Output the (X, Y) coordinate of the center of the cell containing the given text.  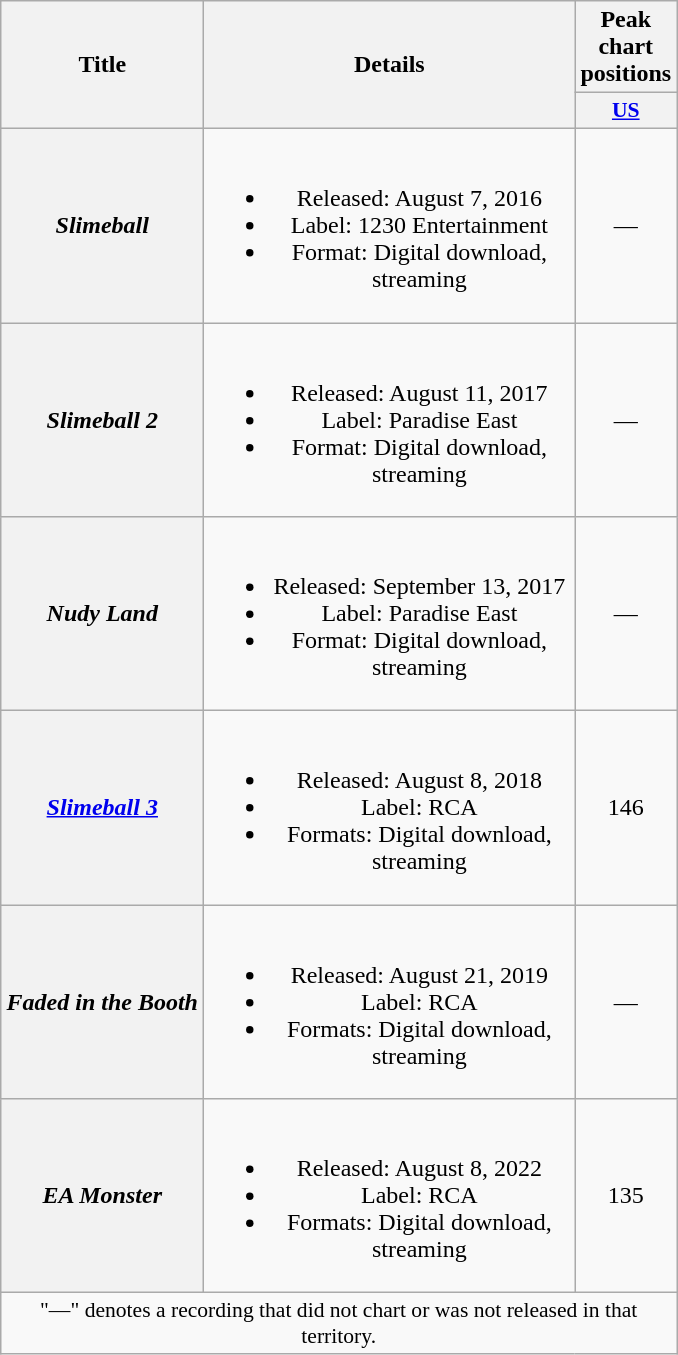
Title (102, 65)
US (626, 111)
Released: August 7, 2016Label: 1230 EntertainmentFormat: Digital download, streaming (390, 225)
Released: August 21, 2019Label: RCAFormats: Digital download, streaming (390, 1002)
Released: September 13, 2017Label: Paradise EastFormat: Digital download, streaming (390, 614)
Slimeball 3 (102, 808)
Peak chart positions (626, 47)
Released: August 8, 2018Label: RCAFormats: Digital download, streaming (390, 808)
135 (626, 1196)
"—" denotes a recording that did not chart or was not released in that territory. (339, 1324)
Slimeball 2 (102, 419)
Slimeball (102, 225)
Nudy Land (102, 614)
Released: August 8, 2022Label: RCAFormats: Digital download, streaming (390, 1196)
Released: August 11, 2017Label: Paradise EastFormat: Digital download, streaming (390, 419)
Faded in the Booth (102, 1002)
146 (626, 808)
Details (390, 65)
EA Monster (102, 1196)
